For the text-containing cell, return its midpoint in (X, Y) coordinate format. 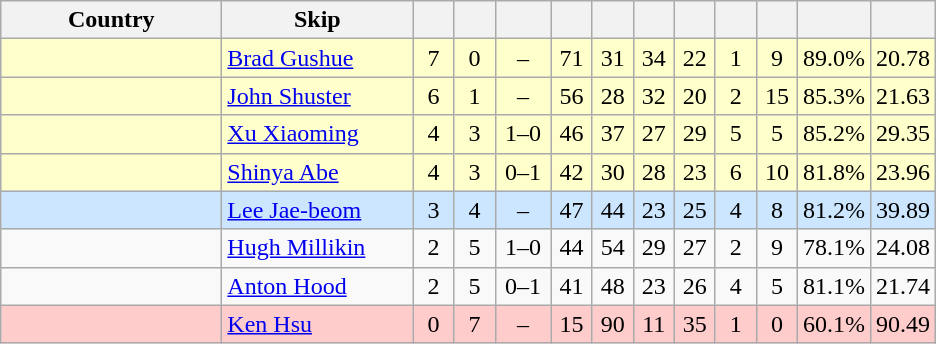
21.63 (902, 96)
Skip (318, 20)
29.35 (902, 134)
11 (654, 324)
Hugh Millikin (318, 248)
47 (572, 210)
42 (572, 172)
10 (776, 172)
22 (694, 58)
37 (612, 134)
78.1% (834, 248)
35 (694, 324)
46 (572, 134)
John Shuster (318, 96)
25 (694, 210)
23.96 (902, 172)
41 (572, 286)
Country (112, 20)
Xu Xiaoming (318, 134)
32 (654, 96)
71 (572, 58)
20.78 (902, 58)
81.2% (834, 210)
31 (612, 58)
89.0% (834, 58)
90 (612, 324)
Brad Gushue (318, 58)
24.08 (902, 248)
21.74 (902, 286)
54 (612, 248)
56 (572, 96)
60.1% (834, 324)
39.89 (902, 210)
Lee Jae-beom (318, 210)
20 (694, 96)
85.2% (834, 134)
Anton Hood (318, 286)
Shinya Abe (318, 172)
81.8% (834, 172)
48 (612, 286)
Ken Hsu (318, 324)
8 (776, 210)
26 (694, 286)
90.49 (902, 324)
30 (612, 172)
34 (654, 58)
85.3% (834, 96)
81.1% (834, 286)
